Capture the cell that displays the provided text and extract its (x, y) central coordinate. 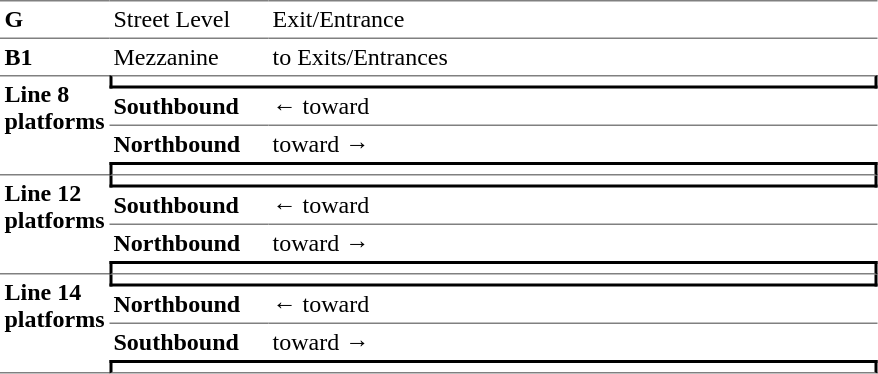
Line 14 platforms (54, 324)
G (54, 19)
Line 8 platforms (54, 125)
Line 12 platforms (54, 226)
to Exits/Entrances (572, 57)
Mezzanine (188, 57)
B1 (54, 57)
Exit/Entrance (572, 19)
Street Level (188, 19)
